Return [X, Y] of the center of cell containing provided text 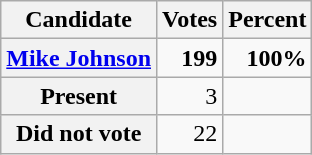
Did not vote [79, 134]
22 [190, 134]
Votes [190, 20]
Candidate [79, 20]
Present [79, 96]
3 [190, 96]
Mike Johnson [79, 58]
199 [190, 58]
100% [268, 58]
Percent [268, 20]
